Detect which cell encompasses the target text, then output its [x, y] center coordinate. 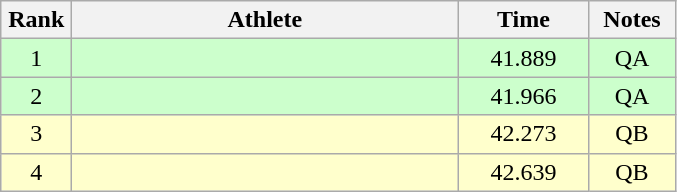
Rank [36, 20]
41.966 [524, 96]
Athlete [265, 20]
42.273 [524, 134]
Notes [632, 20]
Time [524, 20]
41.889 [524, 58]
3 [36, 134]
4 [36, 172]
42.639 [524, 172]
2 [36, 96]
1 [36, 58]
